Find where the given text appears and provide that cell's center as (X, Y) coordinate. 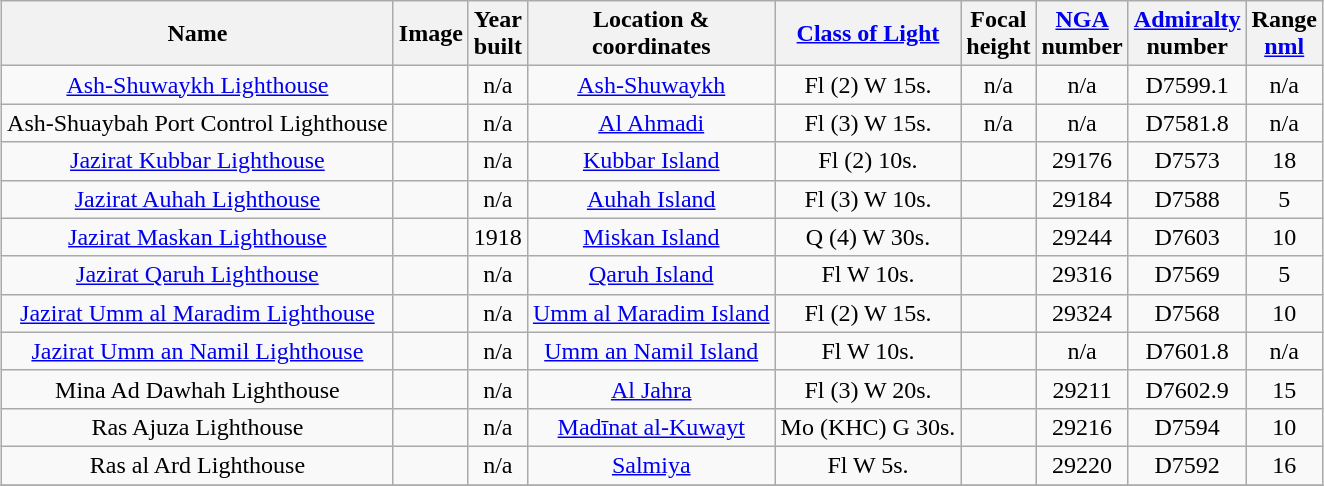
Mina Ad Dawhah Lighthouse (198, 389)
1918 (498, 237)
Focalheight (998, 34)
Jazirat Auhah Lighthouse (198, 199)
Ash-Shuwaykh (651, 85)
Salmiya (651, 465)
NGAnumber (1082, 34)
D7581.8 (1187, 123)
Ras Ajuza Lighthouse (198, 427)
29324 (1082, 313)
Jazirat Maskan Lighthouse (198, 237)
Fl (3) W 20s. (868, 389)
Image (430, 34)
D7592 (1187, 465)
Umm al Maradim Island (651, 313)
Mo (KHC) G 30s. (868, 427)
Jazirat Umm an Namil Lighthouse (198, 351)
D7603 (1187, 237)
Name (198, 34)
29216 (1082, 427)
Jazirat Qaruh Lighthouse (198, 275)
Admiraltynumber (1187, 34)
Fl (3) W 10s. (868, 199)
Q (4) W 30s. (868, 237)
29244 (1082, 237)
Auhah Island (651, 199)
18 (1284, 161)
D7599.1 (1187, 85)
Rangenml (1284, 34)
29176 (1082, 161)
29316 (1082, 275)
Location & coordinates (651, 34)
Ras al Ard Lighthouse (198, 465)
Ash-Shuwaykh Lighthouse (198, 85)
Al Ahmadi (651, 123)
16 (1284, 465)
Al Jahra (651, 389)
15 (1284, 389)
Class of Light (868, 34)
Kubbar Island (651, 161)
Yearbuilt (498, 34)
Ash-Shuaybah Port Control Lighthouse (198, 123)
Fl W 5s. (868, 465)
29220 (1082, 465)
Madīnat al-Kuwayt (651, 427)
D7601.8 (1187, 351)
D7588 (1187, 199)
Jazirat Umm al Maradim Lighthouse (198, 313)
D7573 (1187, 161)
29211 (1082, 389)
D7602.9 (1187, 389)
Umm an Namil Island (651, 351)
Jazirat Kubbar Lighthouse (198, 161)
Miskan Island (651, 237)
D7594 (1187, 427)
Qaruh Island (651, 275)
D7569 (1187, 275)
29184 (1082, 199)
D7568 (1187, 313)
Fl (3) W 15s. (868, 123)
Fl (2) 10s. (868, 161)
